Determine the (x, y) coordinate at the center of the cell enclosing the given text.  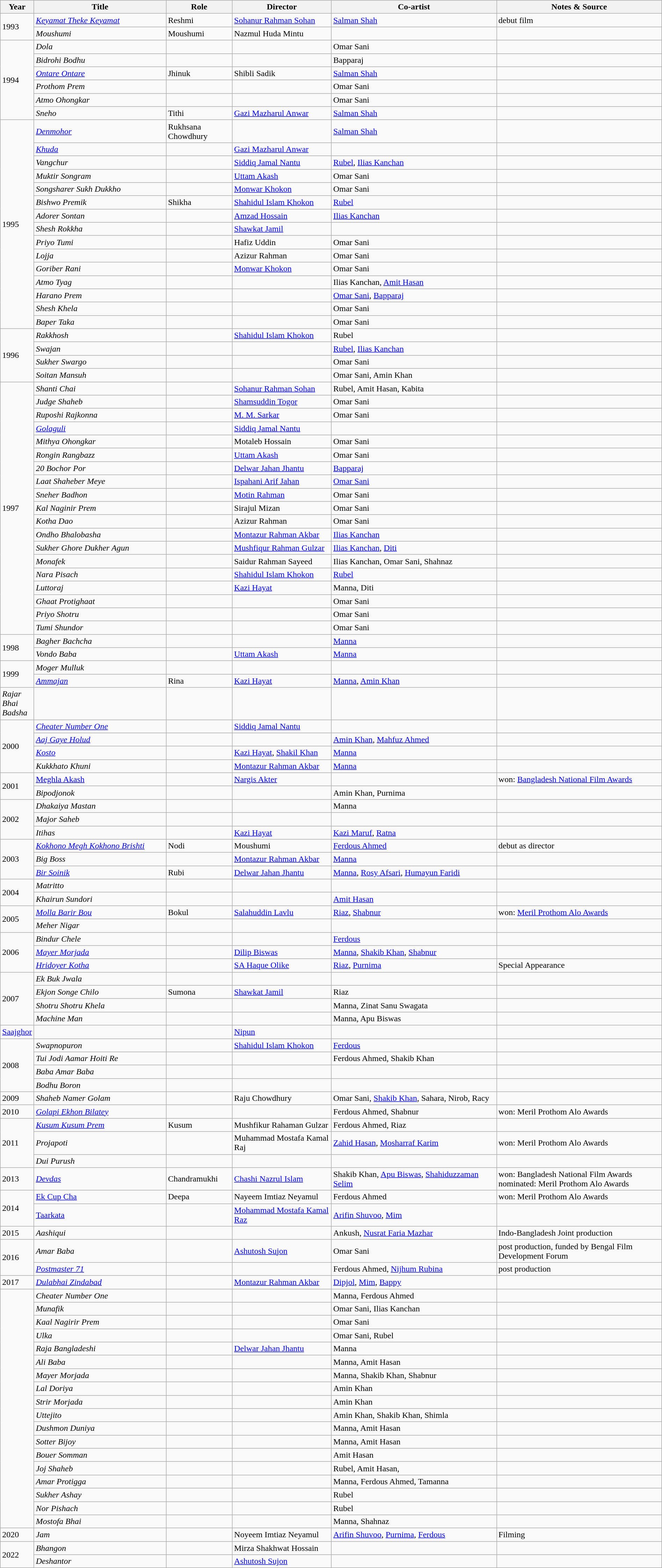
1994 (17, 80)
Omar Sani, Bapparaj (414, 295)
Salahuddin Lavlu (282, 912)
Khairun Sundori (100, 899)
Mohammad Mostafa Kamal Raz (282, 1215)
1998 (17, 648)
Soitan Mansuh (100, 375)
Kazi Hayat, Shakil Khan (282, 753)
Mithya Ohongkar (100, 442)
Manna, Ferdous Ahmed, Tamanna (414, 1481)
Goriber Rani (100, 269)
Rongin Rangbazz (100, 455)
Tithi (199, 113)
SA Haque Olike (282, 965)
Vangchur (100, 162)
Nayeem Imtiaz Neyamul (282, 1197)
Dipjol, Mim, Bappy (414, 1282)
Kosto (100, 753)
Prothom Prem (100, 87)
Golapi Ekhon Bilatey (100, 1112)
Raja Bangladeshi (100, 1349)
Ilias Kanchan, Diti (414, 548)
Ferdous Ahmed, Shakib Khan (414, 1059)
Lal Doriya (100, 1389)
Noyeem Imtiaz Neyamul (282, 1535)
Matritto (100, 886)
Luttoraj (100, 588)
Ondho Bhalobasha (100, 535)
2004 (17, 892)
Manna, Zinat Sanu Swagata (414, 1005)
Bagher Bachcha (100, 641)
Kokhono Megh Kokhono Brishti (100, 846)
2013 (17, 1179)
Title (100, 7)
Mushfiqur Rahman Gulzar (282, 548)
Zahid Hasan, Mosharraf Karim (414, 1143)
2020 (17, 1535)
Nazmul Huda Mintu (282, 34)
Amin Khan, Shakib Khan, Shimla (414, 1415)
Chandramukhi (199, 1179)
Strir Morjada (100, 1402)
Big Boss (100, 859)
Muhammad Mostafa Kamal Raj (282, 1143)
M. M. Sarkar (282, 415)
Songsharer Sukh Dukkho (100, 189)
2008 (17, 1065)
won: Bangladesh National Film Awards nominated: Meril Prothom Alo Awards (579, 1179)
Kaal Nagirir Prem (100, 1322)
2003 (17, 859)
Sneho (100, 113)
Jhinuk (199, 73)
2016 (17, 1258)
Ispahani Arif Jahan (282, 481)
Priyo Tumi (100, 242)
Ghaat Protighaat (100, 601)
Dui Purush (100, 1161)
Notes & Source (579, 7)
Deshantor (100, 1561)
Machine Man (100, 1018)
Kotha Dao (100, 521)
Sneher Badhon (100, 495)
post production (579, 1269)
Meghla Akash (100, 779)
Sukher Ashay (100, 1495)
Amin Khan, Purnima (414, 793)
Bhangon (100, 1548)
Mostofa Bhai (100, 1522)
Ferdous Ahmed, Riaz (414, 1125)
2007 (17, 999)
2001 (17, 786)
Kal Naginir Prem (100, 508)
Denmohor (100, 131)
Adorer Sontan (100, 216)
Mushfikur Rahaman Gulzar (282, 1125)
Ferdous Ahmed, Nijhum Rubina (414, 1269)
2017 (17, 1282)
Atmo Ohongkar (100, 100)
Uttejito (100, 1415)
Saidur Rahman Sayeed (282, 561)
Indo-Bangladesh Joint production (579, 1233)
Shikha (199, 203)
Omar Sani, Ilias Kanchan (414, 1309)
Vondo Baba (100, 654)
Amar Baba (100, 1251)
Swajan (100, 348)
Manna, Apu Biswas (414, 1018)
Special Appearance (579, 965)
Ekjon Songe Chilo (100, 992)
Monafek (100, 561)
Bidrohi Bodhu (100, 60)
Rina (199, 681)
Riaz, Purnima (414, 965)
Manna, Ferdous Ahmed (414, 1296)
Amar Protigga (100, 1481)
Dulabhai Zindabad (100, 1282)
Postmaster 71 (100, 1269)
Hafiz Uddin (282, 242)
Meher Nigar (100, 926)
Moger Mulluk (100, 668)
Nor Pishach (100, 1508)
Kusum (199, 1125)
Itihas (100, 833)
Manna, Amin Khan (414, 681)
Deepa (199, 1197)
Sirajul Mizan (282, 508)
Sotter Bijoy (100, 1442)
Priyo Shotru (100, 614)
Joj Shaheb (100, 1468)
Ilias Kanchan, Amit Hasan (414, 282)
Atmo Tyag (100, 282)
Ruposhi Rajkonna (100, 415)
Riaz, Shabnur (414, 912)
Harano Prem (100, 295)
Director (282, 7)
Ankush, Nusrat Faria Mazhar (414, 1233)
Tui Jodi Aamar Hoiti Re (100, 1059)
Tumi Shundor (100, 628)
1995 (17, 224)
Bouer Somman (100, 1455)
2015 (17, 1233)
Shaheb Namer Golam (100, 1098)
Lojja (100, 256)
Ulka (100, 1335)
Omar Sani, Amin Khan (414, 375)
Molla Barir Bou (100, 912)
Manna, Rosy Afsari, Humayun Faridi (414, 873)
Dhakaiya Mastan (100, 806)
Sumona (199, 992)
Omar Sani, Shakib Khan, Sahara, Nirob, Racy (414, 1098)
2002 (17, 819)
Aashiqui (100, 1233)
Aaj Gaye Holud (100, 739)
Mirza Shakhwat Hossain (282, 1548)
Year (17, 7)
Ali Baba (100, 1362)
1993 (17, 27)
Nipun (282, 1032)
Judge Shaheb (100, 402)
2005 (17, 919)
Ek Buk Jwala (100, 979)
Shesh Rokkha (100, 229)
Khuda (100, 149)
Jam (100, 1535)
Ferdous Ahmed, Shabnur (414, 1112)
Bodhu Boron (100, 1085)
2022 (17, 1555)
Dushmon Duniya (100, 1428)
Role (199, 7)
Baper Taka (100, 322)
Dilip Biswas (282, 952)
Bir Soinik (100, 873)
Bindur Chele (100, 939)
Chashi Nazrul Islam (282, 1179)
debut as director (579, 846)
2011 (17, 1143)
Rajar Bhai Badsha (17, 704)
20 Bochor Por (100, 468)
Keyamat Theke Keyamat (100, 20)
Rakkhosh (100, 335)
Golaguli (100, 428)
Manna, Shahnaz (414, 1522)
Arifin Shuvoo, Mim (414, 1215)
2010 (17, 1112)
1996 (17, 355)
Co-artist (414, 7)
Saajghor (17, 1032)
won: Bangladesh National Film Awards (579, 779)
Rukhsana Chowdhury (199, 131)
Shibli Sadik (282, 73)
Motin Rahman (282, 495)
Swapnopuron (100, 1045)
Ammajan (100, 681)
Sukher Swargo (100, 362)
debut film (579, 20)
Rubel, Amit Hasan, (414, 1468)
1997 (17, 508)
Rubel, Amit Hasan, Kabita (414, 389)
Shesh Khela (100, 309)
Baba Amar Baba (100, 1072)
Manna, Diti (414, 588)
Nargis Akter (282, 779)
Arifin Shuvoo, Purnima, Ferdous (414, 1535)
Hridoyer Kotha (100, 965)
Laat Shaheber Meye (100, 481)
Amzad Hossain (282, 216)
Ontare Ontare (100, 73)
2006 (17, 952)
Shakib Khan, Apu Biswas, Shahiduzzaman Selim (414, 1179)
Raju Chowdhury (282, 1098)
1999 (17, 674)
Projapoti (100, 1143)
Nodi (199, 846)
Motaleb Hossain (282, 442)
2000 (17, 746)
Ek Cup Cha (100, 1197)
Rubi (199, 873)
Shamsuddin Togor (282, 402)
Sukher Ghore Dukher Agun (100, 548)
Taarkata (100, 1215)
Bishwo Premik (100, 203)
Reshmi (199, 20)
Kazi Maruf, Ratna (414, 833)
Devdas (100, 1179)
Munafik (100, 1309)
2009 (17, 1098)
post production, funded by Bengal Film Development Forum (579, 1251)
Ilias Kanchan, Omar Sani, Shahnaz (414, 561)
Bipodjonok (100, 793)
Omar Sani, Rubel (414, 1335)
Amin Khan, Mahfuz Ahmed (414, 739)
Riaz (414, 992)
Filming (579, 1535)
2014 (17, 1208)
Major Saheb (100, 819)
Muktir Songram (100, 176)
Bokul (199, 912)
Nara Pisach (100, 574)
Dola (100, 47)
Kukkhato Khuni (100, 766)
Shanti Chai (100, 389)
Kusum Kusum Prem (100, 1125)
Shotru Shotru Khela (100, 1005)
